Pinpoint the cell where the given text exists, returning its [x, y] midpoint coordinate. 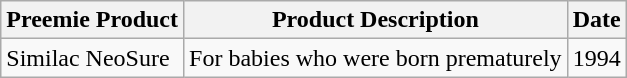
Product Description [376, 20]
For babies who were born prematurely [376, 58]
Date [596, 20]
1994 [596, 58]
Preemie Product [92, 20]
Similac NeoSure [92, 58]
